Search for the cell housing the specified text and yield its [x, y] center coordinate. 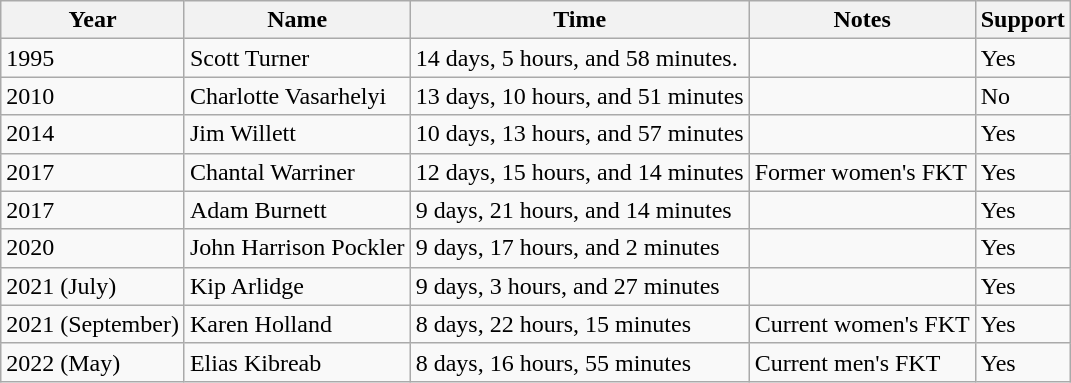
Former women's FKT [862, 172]
8 days, 16 hours, 55 minutes [580, 362]
Elias Kibreab [297, 362]
9 days, 17 hours, and 2 minutes [580, 248]
2014 [93, 134]
14 days, 5 hours, and 58 minutes. [580, 58]
Time [580, 20]
13 days, 10 hours, and 51 minutes [580, 96]
2020 [93, 248]
Current women's FKT [862, 324]
No [1022, 96]
1995 [93, 58]
8 days, 22 hours, 15 minutes [580, 324]
Chantal Warriner [297, 172]
2010 [93, 96]
12 days, 15 hours, and 14 minutes [580, 172]
9 days, 3 hours, and 27 minutes [580, 286]
Notes [862, 20]
Year [93, 20]
Name [297, 20]
Current men's FKT [862, 362]
Adam Burnett [297, 210]
John Harrison Pockler [297, 248]
Jim Willett [297, 134]
2021 (July) [93, 286]
2022 (May) [93, 362]
Charlotte Vasarhelyi [297, 96]
Kip Arlidge [297, 286]
9 days, 21 hours, and 14 minutes [580, 210]
Karen Holland [297, 324]
Scott Turner [297, 58]
Support [1022, 20]
10 days, 13 hours, and 57 minutes [580, 134]
2021 (September) [93, 324]
